Pinpoint the cell where the given text exists, returning its (X, Y) midpoint coordinate. 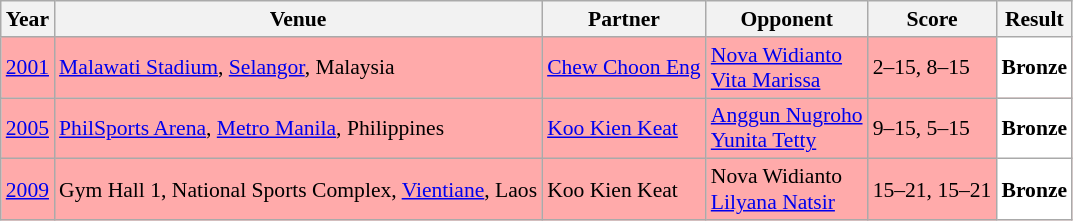
9–15, 5–15 (932, 128)
2–15, 8–15 (932, 68)
Venue (298, 19)
Gym Hall 1, National Sports Complex, Vientiane, Laos (298, 190)
Opponent (787, 19)
2009 (28, 190)
Malawati Stadium, Selangor, Malaysia (298, 68)
Nova Widianto Lilyana Natsir (787, 190)
Year (28, 19)
Partner (624, 19)
Score (932, 19)
Chew Choon Eng (624, 68)
Nova Widianto Vita Marissa (787, 68)
Result (1034, 19)
2001 (28, 68)
Anggun Nugroho Yunita Tetty (787, 128)
15–21, 15–21 (932, 190)
PhilSports Arena, Metro Manila, Philippines (298, 128)
2005 (28, 128)
